Pinpoint the cell where the given text exists, returning its (x, y) midpoint coordinate. 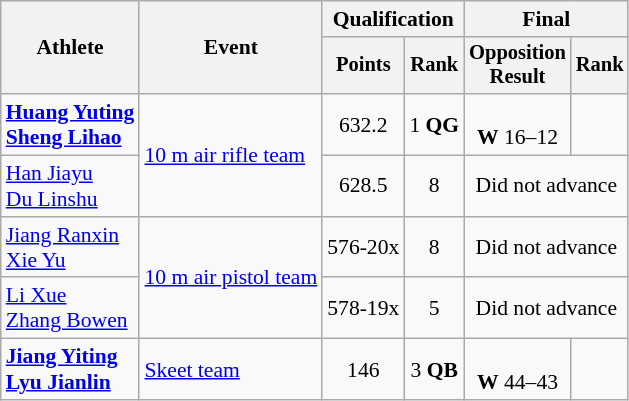
Final (546, 19)
628.5 (363, 186)
Jiang RanxinXie Yu (70, 248)
576-20x (363, 248)
10 m air pistol team (230, 278)
Event (230, 48)
5 (434, 308)
W 44–43 (518, 370)
OppositionResult (518, 66)
Li XueZhang Bowen (70, 308)
632.2 (363, 124)
Jiang YitingLyu Jianlin (70, 370)
1 QG (434, 124)
3 QB (434, 370)
10 m air rifle team (230, 155)
146 (363, 370)
W 16–12 (518, 124)
Skeet team (230, 370)
Points (363, 66)
Huang YutingSheng Lihao (70, 124)
Athlete (70, 48)
Han JiayuDu Linshu (70, 186)
578-19x (363, 308)
Qualification (393, 19)
